Detect which cell encompasses the target text, then output its (x, y) center coordinate. 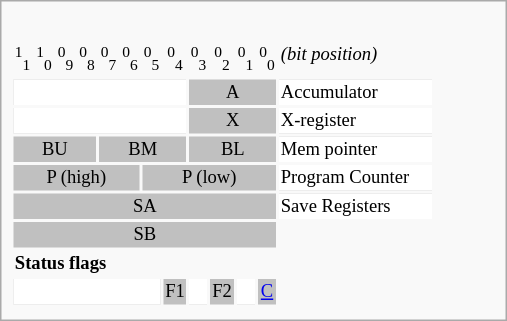
C (267, 293)
(bit position) (356, 58)
Accumulator (356, 93)
F1 (176, 293)
Status flags (134, 264)
A (232, 93)
SA (144, 207)
03 (198, 58)
05 (151, 58)
09 (65, 58)
06 (130, 58)
08 (87, 58)
X (232, 122)
Program Counter (356, 179)
BM (142, 150)
X-register (356, 122)
BL (232, 150)
F2 (222, 293)
11 (22, 58)
BU (54, 150)
P (low) (209, 179)
01 (245, 58)
04 (176, 58)
00 (267, 58)
07 (108, 58)
SB (144, 236)
P (high) (76, 179)
Mem pointer (356, 150)
Save Registers (356, 207)
02 (222, 58)
10 (44, 58)
